Capture the cell that displays the provided text and extract its [X, Y] central coordinate. 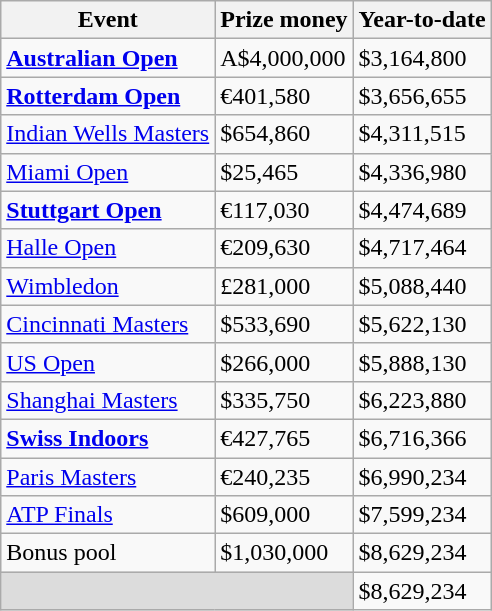
Rotterdam Open [108, 96]
Miami Open [108, 172]
€240,235 [284, 477]
$4,336,980 [422, 172]
$1,030,000 [284, 553]
Stuttgart Open [108, 210]
$6,990,234 [422, 477]
Cincinnati Masters [108, 324]
Halle Open [108, 248]
Shanghai Masters [108, 400]
$5,088,440 [422, 286]
$25,465 [284, 172]
Australian Open [108, 58]
$654,860 [284, 134]
€117,030 [284, 210]
Year-to-date [422, 20]
$266,000 [284, 362]
$533,690 [284, 324]
$4,311,515 [422, 134]
A$4,000,000 [284, 58]
€209,630 [284, 248]
Paris Masters [108, 477]
€401,580 [284, 96]
$335,750 [284, 400]
$5,622,130 [422, 324]
Indian Wells Masters [108, 134]
$5,888,130 [422, 362]
Prize money [284, 20]
Swiss Indoors [108, 438]
€427,765 [284, 438]
Event [108, 20]
£281,000 [284, 286]
$6,223,880 [422, 400]
$4,717,464 [422, 248]
$3,656,655 [422, 96]
$6,716,366 [422, 438]
$3,164,800 [422, 58]
$7,599,234 [422, 515]
Bonus pool [108, 553]
US Open [108, 362]
$609,000 [284, 515]
Wimbledon [108, 286]
ATP Finals [108, 515]
$4,474,689 [422, 210]
